Detect which cell encompasses the target text, then output its (X, Y) center coordinate. 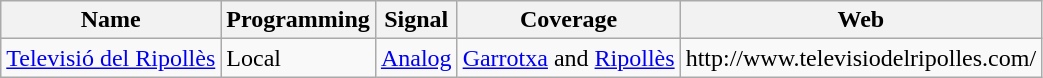
Local (298, 58)
Coverage (568, 20)
Name (111, 20)
http://www.televisiodelripolles.com/ (860, 58)
Signal (416, 20)
Televisió del Ripollès (111, 58)
Garrotxa and Ripollès (568, 58)
Programming (298, 20)
Web (860, 20)
Analog (416, 58)
